Scan for the cell matching the given text and deliver its [X, Y] coordinate at center. 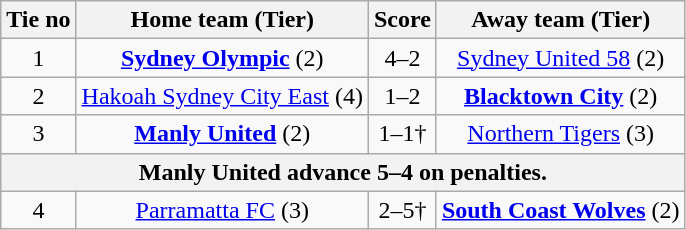
1–1† [402, 134]
Parramatta FC (3) [222, 210]
Manly United advance 5–4 on penalties. [343, 172]
2–5† [402, 210]
Blacktown City (2) [560, 96]
3 [38, 134]
1–2 [402, 96]
4–2 [402, 58]
Score [402, 20]
Sydney United 58 (2) [560, 58]
2 [38, 96]
Northern Tigers (3) [560, 134]
4 [38, 210]
Away team (Tier) [560, 20]
Manly United (2) [222, 134]
South Coast Wolves (2) [560, 210]
Sydney Olympic (2) [222, 58]
Home team (Tier) [222, 20]
Tie no [38, 20]
1 [38, 58]
Hakoah Sydney City East (4) [222, 96]
